Identify which cell holds the provided text, then report its (x, y) central coordinate. 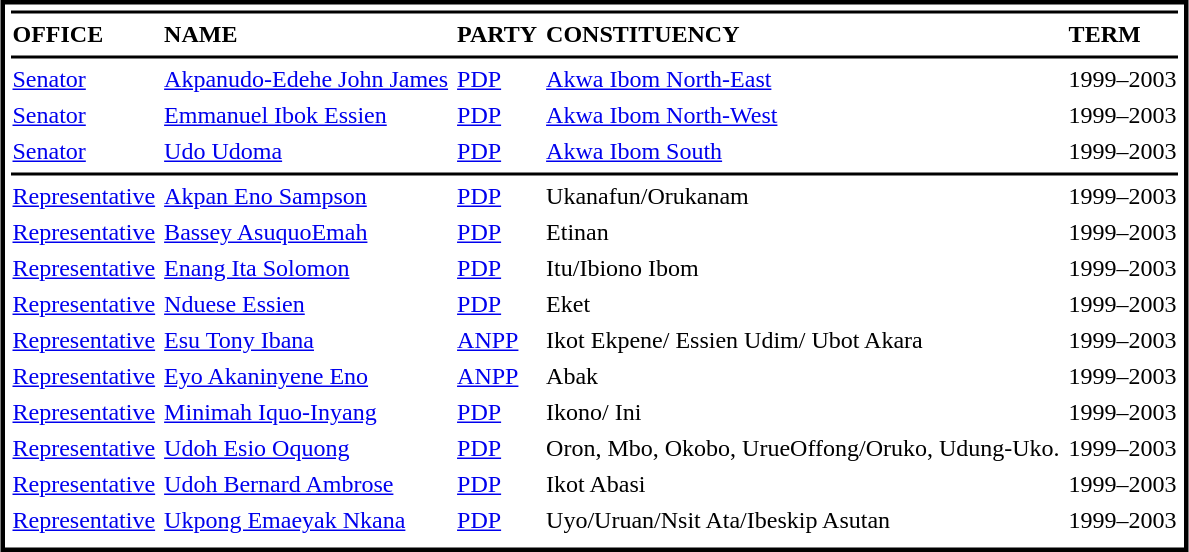
Ukanafun/Orukanam (804, 197)
PARTY (498, 35)
Udoh Esio Oquong (306, 449)
Akwa Ibom North-West (804, 115)
Oron, Mbo, Okobo, UrueOffong/Oruko, Udung-Uko. (804, 449)
Bassey AsuquoEmah (306, 233)
TERM (1122, 35)
Ukpong Emaeyak Nkana (306, 521)
Ikot Ekpene/ Essien Udim/ Ubot Akara (804, 341)
Nduese Essien (306, 305)
Udo Udoma (306, 151)
NAME (306, 35)
Akpanudo-Edehe John James (306, 79)
CONSTITUENCY (804, 35)
Uyo/Uruan/Nsit Ata/Ibeskip Asutan (804, 521)
Itu/Ibiono Ibom (804, 269)
Minimah Iquo-Inyang (306, 413)
Esu Tony Ibana (306, 341)
Akwa Ibom South (804, 151)
Emmanuel Ibok Essien (306, 115)
Ikot Abasi (804, 485)
Udoh Bernard Ambrose (306, 485)
Ikono/ Ini (804, 413)
Eyo Akaninyene Eno (306, 377)
Akpan Eno Sampson (306, 197)
Enang Ita Solomon (306, 269)
OFFICE (84, 35)
Etinan (804, 233)
Akwa Ibom North-East (804, 79)
Abak (804, 377)
Eket (804, 305)
